Find where the given text appears and provide that cell's center as (X, Y) coordinate. 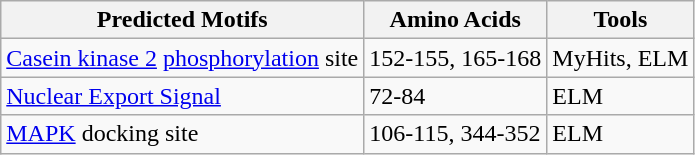
MAPK docking site (182, 134)
Tools (620, 20)
Nuclear Export Signal (182, 96)
Casein kinase 2 phosphorylation site (182, 58)
Predicted Motifs (182, 20)
152-155, 165-168 (456, 58)
MyHits, ELM (620, 58)
72-84 (456, 96)
106-115, 344-352 (456, 134)
Amino Acids (456, 20)
